Search for the cell housing the specified text and yield its (X, Y) center coordinate. 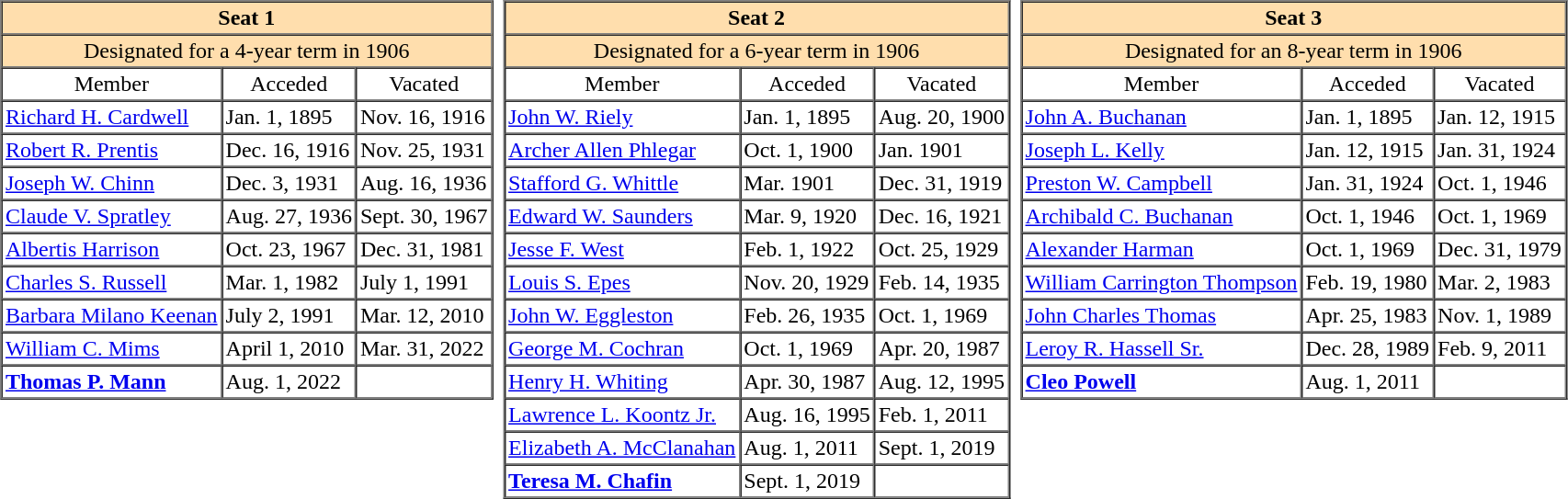
John Charles Thomas (1162, 316)
Jan. 1901 (941, 151)
Designated for a 4-year term in 1906 (247, 51)
July 1, 1991 (424, 283)
Designated for a 6-year term in 1906 (757, 51)
Nov. 16, 1916 (424, 118)
Henry H. Whiting (622, 382)
Dec. 31, 1981 (424, 250)
Lawrence L. Koontz Jr. (622, 415)
July 2, 1991 (289, 316)
Leroy R. Hassell Sr. (1162, 349)
Nov. 25, 1931 (424, 151)
Seat 3 (1293, 18)
Louis S. Epes (622, 283)
Aug. 1, 2022 (289, 382)
Dec. 28, 1989 (1368, 349)
April 1, 2010 (289, 349)
Dec. 16, 1921 (941, 217)
Dec. 3, 1931 (289, 184)
Dec. 31, 1919 (941, 184)
Oct. 25, 1929 (941, 250)
William C. Mims (112, 349)
Dec. 31, 1979 (1500, 250)
Teresa M. Chafin (622, 482)
Cleo Powell (1162, 382)
Feb. 26, 1935 (807, 316)
Feb. 1, 1922 (807, 250)
Mar. 1, 1982 (289, 283)
George M. Cochran (622, 349)
Aug. 16, 1936 (424, 184)
Robert R. Prentis (112, 151)
Richard H. Cardwell (112, 118)
John W. Eggleston (622, 316)
Mar. 12, 2010 (424, 316)
Designated for an 8-year term in 1906 (1293, 51)
Mar. 9, 1920 (807, 217)
Seat 2 (757, 18)
Aug. 16, 1995 (807, 415)
Joseph L. Kelly (1162, 151)
Aug. 20, 1900 (941, 118)
Nov. 1, 1989 (1500, 316)
Albertis Harrison (112, 250)
Charles S. Russell (112, 283)
Feb. 9, 2011 (1500, 349)
Claude V. Spratley (112, 217)
Barbara Milano Keenan (112, 316)
Nov. 20, 1929 (807, 283)
Oct. 23, 1967 (289, 250)
Jesse F. West (622, 250)
Alexander Harman (1162, 250)
Archibald C. Buchanan (1162, 217)
Aug. 12, 1995 (941, 382)
Thomas P. Mann (112, 382)
Aug. 27, 1936 (289, 217)
John W. Riely (622, 118)
Stafford G. Whittle (622, 184)
William Carrington Thompson (1162, 283)
Archer Allen Phlegar (622, 151)
Feb. 19, 1980 (1368, 283)
Apr. 25, 1983 (1368, 316)
Sept. 30, 1967 (424, 217)
Mar. 31, 2022 (424, 349)
Dec. 16, 1916 (289, 151)
Feb. 14, 1935 (941, 283)
Seat 1 (247, 18)
Mar. 2, 1983 (1500, 283)
Mar. 1901 (807, 184)
Apr. 30, 1987 (807, 382)
Feb. 1, 2011 (941, 415)
Apr. 20, 1987 (941, 349)
John A. Buchanan (1162, 118)
Preston W. Campbell (1162, 184)
Oct. 1, 1900 (807, 151)
Elizabeth A. McClanahan (622, 448)
Edward W. Saunders (622, 217)
Joseph W. Chinn (112, 184)
